Find where the given text appears and provide that cell's center as (X, Y) coordinate. 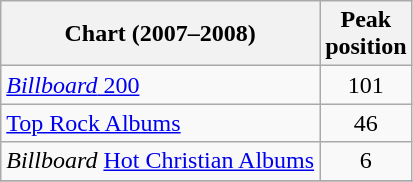
Billboard Hot Christian Albums (160, 161)
101 (366, 85)
6 (366, 161)
46 (366, 123)
Top Rock Albums (160, 123)
Peakposition (366, 34)
Billboard 200 (160, 85)
Chart (2007–2008) (160, 34)
